Capture the cell that displays the provided text and extract its [x, y] central coordinate. 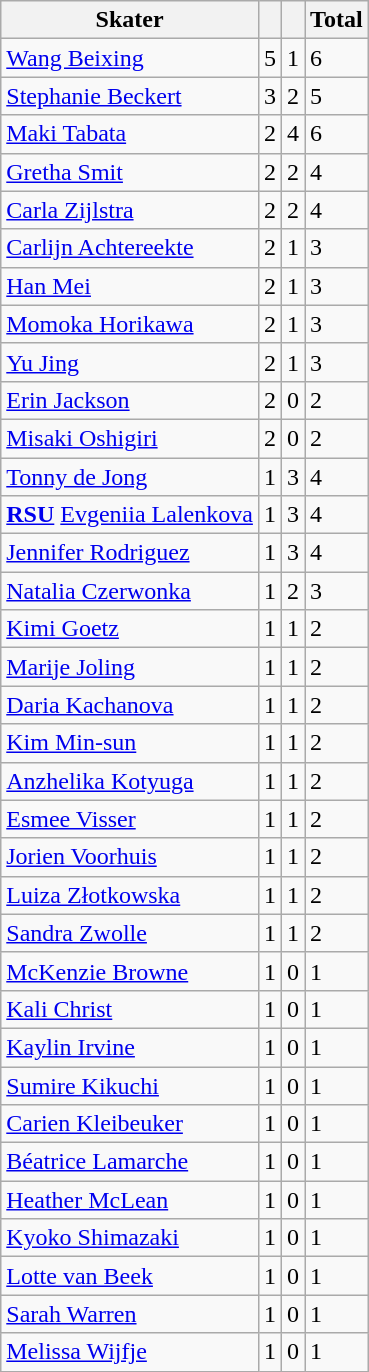
Jennifer Rodriguez [130, 553]
Kaylin Irvine [130, 1047]
Skater [130, 20]
Heather McLean [130, 1200]
Marije Joling [130, 667]
Yu Jing [130, 362]
Sarah Warren [130, 1314]
Lotte van Beek [130, 1276]
McKenzie Browne [130, 971]
Sumire Kikuchi [130, 1085]
Natalia Czerwonka [130, 591]
Luiza Złotkowska [130, 895]
Kali Christ [130, 1009]
Sandra Zwolle [130, 933]
Carien Kleibeuker [130, 1124]
Total [337, 20]
Misaki Oshigiri [130, 438]
Carla Zijlstra [130, 210]
Carlijn Achtereekte [130, 248]
Kyoko Shimazaki [130, 1238]
Wang Beixing [130, 58]
Stephanie Beckert [130, 96]
Daria Kachanova [130, 705]
Kim Min-sun [130, 743]
Han Mei [130, 286]
Momoka Horikawa [130, 324]
Maki Tabata [130, 134]
Esmee Visser [130, 819]
Anzhelika Kotyuga [130, 781]
Gretha Smit [130, 172]
Tonny de Jong [130, 477]
Melissa Wijfje [130, 1352]
RSU Evgeniia Lalenkova [130, 515]
Jorien Voorhuis [130, 857]
Kimi Goetz [130, 629]
Béatrice Lamarche [130, 1162]
Erin Jackson [130, 400]
